Return [X, Y] of the center of cell containing provided text 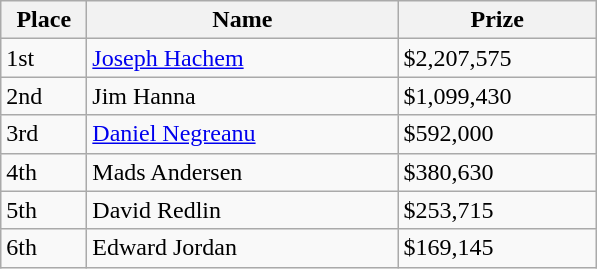
Name [242, 20]
Daniel Negreanu [242, 134]
1st [44, 58]
$1,099,430 [498, 96]
Joseph Hachem [242, 58]
Mads Andersen [242, 172]
4th [44, 172]
3rd [44, 134]
$380,630 [498, 172]
$592,000 [498, 134]
Jim Hanna [242, 96]
Edward Jordan [242, 248]
2nd [44, 96]
$169,145 [498, 248]
6th [44, 248]
$2,207,575 [498, 58]
5th [44, 210]
Place [44, 20]
David Redlin [242, 210]
Prize [498, 20]
$253,715 [498, 210]
